Return (x, y) of the center of cell containing provided text 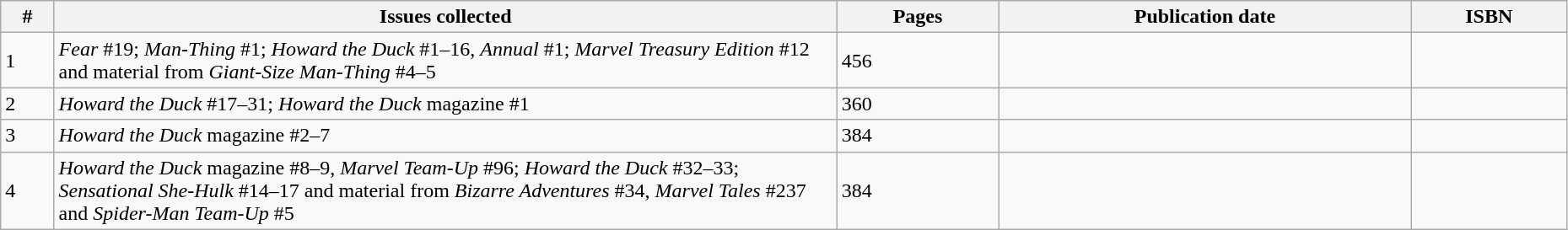
456 (918, 61)
360 (918, 104)
Pages (918, 17)
Fear #19; Man-Thing #1; Howard the Duck #1–16, Annual #1; Marvel Treasury Edition #12 and material from Giant-Size Man-Thing #4–5 (445, 61)
Issues collected (445, 17)
Publication date (1205, 17)
4 (27, 190)
1 (27, 61)
Howard the Duck magazine #2–7 (445, 136)
ISBN (1489, 17)
Howard the Duck #17–31; Howard the Duck magazine #1 (445, 104)
3 (27, 136)
# (27, 17)
2 (27, 104)
